Capture the cell that displays the provided text and extract its [x, y] central coordinate. 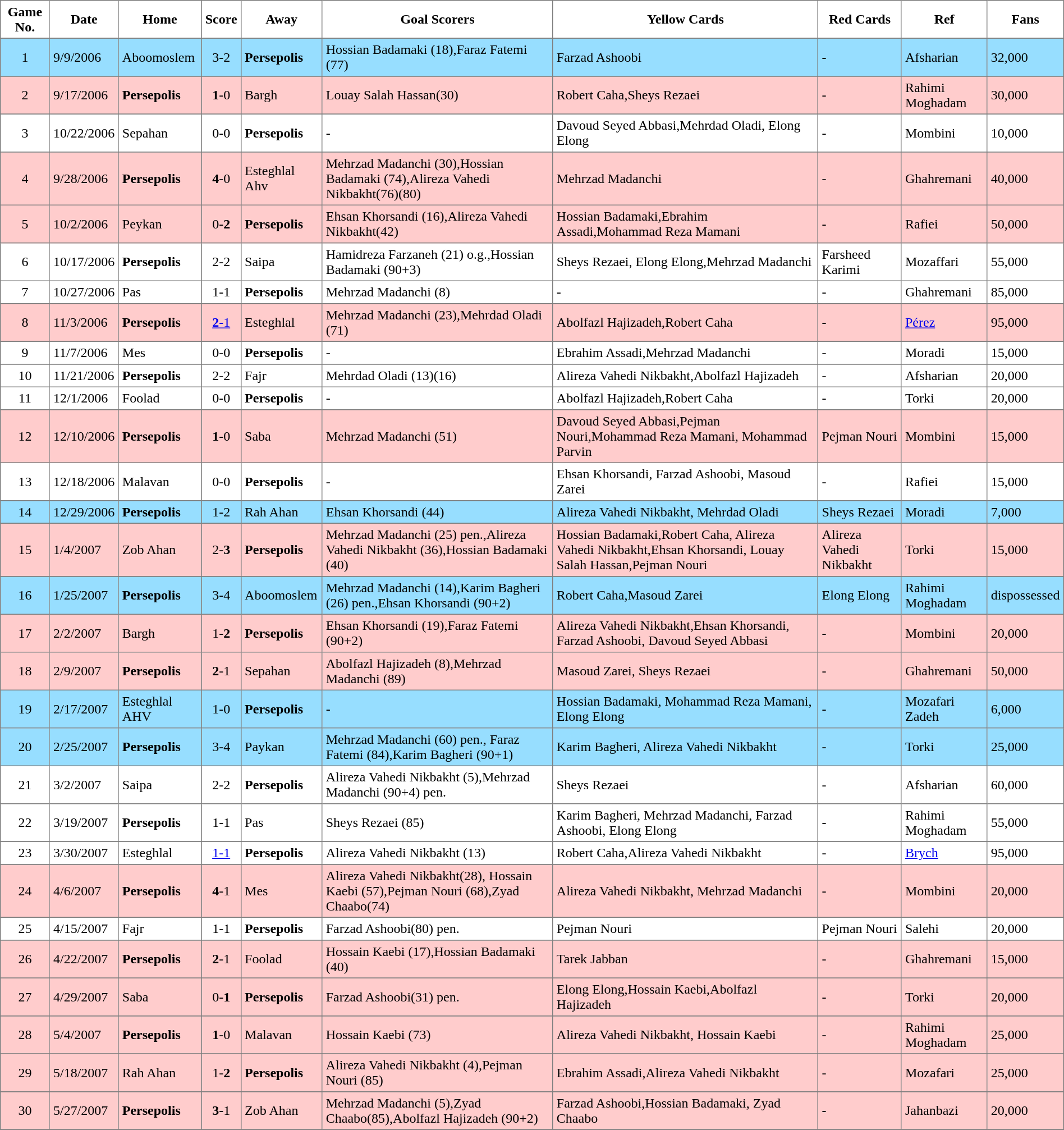
Alireza Vahedi Nikbakht (5),Mehrzad Madanchi (90+4) pen. [438, 785]
Peykan [160, 224]
Alireza Vahedi Nikbakht [860, 550]
30 [25, 1111]
Red Cards [860, 20]
6,000 [1025, 709]
Ehsan Khorsandi (44) [438, 512]
Game No. [25, 20]
Home [160, 20]
18 [25, 671]
Mehrzad Madanchi (14),Karim Bagheri (26) pen.,Ehsan Khorsandi (90+2) [438, 596]
5/18/2007 [84, 1073]
26 [25, 959]
15 [25, 550]
Farzad Ashoobi [686, 57]
23 [25, 853]
Alireza Vahedi Nikbakht(28), Hossain Kaebi (57),Pejman Nouri (68),Zyad Chaabo(74) [438, 891]
Mehrzad Madanchi (30),Hossian Badamaki (74),Alireza Vahedi Nikbakht(76)(80) [438, 179]
22 [25, 823]
60,000 [1025, 785]
Robert Caha,Alireza Vahedi Nikbakht [686, 853]
Alireza Vahedi Nikbakht,Abolfazl Hajizadeh [686, 376]
9/17/2006 [84, 95]
Elong Elong [860, 596]
Brych [944, 853]
3/19/2007 [84, 823]
4-1 [221, 891]
11/3/2006 [84, 323]
17 [25, 633]
16 [25, 596]
Pérez [944, 323]
10,000 [1025, 133]
29 [25, 1073]
Score [221, 20]
0-1 [221, 997]
Mehrzad Madanchi (8) [438, 292]
10/17/2006 [84, 262]
9/9/2006 [84, 57]
Away [282, 20]
Farsheed Karimi [860, 262]
Alireza Vahedi Nikbakht, Mehrdad Oladi [686, 512]
12/18/2006 [84, 482]
2-3 [221, 550]
Mehrzad Madanchi (23),Mehrdad Oladi (71) [438, 323]
3-1 [221, 1111]
4/15/2007 [84, 928]
12 [25, 436]
2/2/2007 [84, 633]
5/27/2007 [84, 1111]
Masoud Zarei, Sheys Rezaei [686, 671]
Ehsan Khorsandi, Farzad Ashoobi, Masoud Zarei [686, 482]
Alireza Vahedi Nikbakht (13) [438, 853]
Jahanbazi [944, 1111]
12/10/2006 [84, 436]
28 [25, 1035]
Hossain Kaebi (73) [438, 1035]
2/17/2007 [84, 709]
19 [25, 709]
12/1/2006 [84, 398]
10/22/2006 [84, 133]
Hossian Badamaki,Ebrahim Assadi,Mohammad Reza Mamani [686, 224]
Ref [944, 20]
Alireza Vahedi Nikbakht, Hossain Kaebi [686, 1035]
11 [25, 398]
Esteghlal Ahv [282, 179]
7,000 [1025, 512]
Mehrzad Madanchi (51) [438, 436]
14 [25, 512]
Mehrzad Madanchi (5),Zyad Chaabo(85),Abolfazl Hajizadeh (90+2) [438, 1111]
1/4/2007 [84, 550]
Davoud Seyed Abbasi,Pejman Nouri,Mohammad Reza Mamani, Mohammad Parvin [686, 436]
Mozafari Zadeh [944, 709]
2/25/2007 [84, 747]
4/6/2007 [84, 891]
1/25/2007 [84, 596]
Ehsan Khorsandi (16),Alireza Vahedi Nikbakht(42) [438, 224]
Mehrzad Madanchi (25) pen.,Alireza Vahedi Nikbakht (36),Hossian Badamaki (40) [438, 550]
Mehrzad Madanchi (60) pen., Faraz Fatemi (84),Karim Bagheri (90+1) [438, 747]
20 [25, 747]
Sheys Rezaei (85) [438, 823]
30,000 [1025, 95]
Mozafari [944, 1073]
3/2/2007 [84, 785]
Fans [1025, 20]
2/9/2007 [84, 671]
12/29/2006 [84, 512]
Goal Scorers [438, 20]
Karim Bagheri, Mehrzad Madanchi, Farzad Ashoobi, Elong Elong [686, 823]
Hossian Badamaki (18),Faraz Fatemi (77) [438, 57]
85,000 [1025, 292]
Robert Caha,Masoud Zarei [686, 596]
Alireza Vahedi Nikbakht (4),Pejman Nouri (85) [438, 1073]
11/21/2006 [84, 376]
4/22/2007 [84, 959]
Mehrdad Oladi (13)(16) [438, 376]
10/27/2006 [84, 292]
7 [25, 292]
Hossian Badamaki,Robert Caha, Alireza Vahedi Nikbakht,Ehsan Khorsandi, Louay Salah Hassan,Pejman Nouri [686, 550]
1 [25, 57]
3 [25, 133]
Yellow Cards [686, 20]
5/4/2007 [84, 1035]
Paykan [282, 747]
25 [25, 928]
Elong Elong,Hossain Kaebi,Abolfazl Hajizadeh [686, 997]
Tarek Jabban [686, 959]
Mehrzad Madanchi [686, 179]
Ehsan Khorsandi (19),Faraz Fatemi (90+2) [438, 633]
4-0 [221, 179]
Hamidreza Farzaneh (21) o.g.,Hossian Badamaki (90+3) [438, 262]
dispossessed [1025, 596]
Ebrahim Assadi,Mehrzad Madanchi [686, 353]
Farzad Ashoobi(31) pen. [438, 997]
10 [25, 376]
6 [25, 262]
Farzad Ashoobi,Hossian Badamaki, Zyad Chaabo [686, 1111]
21 [25, 785]
9 [25, 353]
9/28/2006 [84, 179]
Robert Caha,Sheys Rezaei [686, 95]
Karim Bagheri, Alireza Vahedi Nikbakht [686, 747]
Salehi [944, 928]
10/2/2006 [84, 224]
4 [25, 179]
Davoud Seyed Abbasi,Mehrdad Oladi, Elong Elong [686, 133]
3/30/2007 [84, 853]
24 [25, 891]
3-2 [221, 57]
Date [84, 20]
13 [25, 482]
Alireza Vahedi Nikbakht,Ehsan Khorsandi, Farzad Ashoobi, Davoud Seyed Abbasi [686, 633]
4/29/2007 [84, 997]
Ebrahim Assadi,Alireza Vahedi Nikbakht [686, 1073]
2 [25, 95]
Alireza Vahedi Nikbakht, Mehrzad Madanchi [686, 891]
27 [25, 997]
0-2 [221, 224]
Farzad Ashoobi(80) pen. [438, 928]
Esteghlal AHV [160, 709]
Abolfazl Hajizadeh (8),Mehrzad Madanchi (89) [438, 671]
32,000 [1025, 57]
8 [25, 323]
40,000 [1025, 179]
5 [25, 224]
Hossain Kaebi (17),Hossian Badamaki (40) [438, 959]
Sheys Rezaei, Elong Elong,Mehrzad Madanchi [686, 262]
Mozaffari [944, 262]
Hossian Badamaki, Mohammad Reza Mamani, Elong Elong [686, 709]
11/7/2006 [84, 353]
Louay Salah Hassan(30) [438, 95]
